Find where the given text appears and provide that cell's center as (x, y) coordinate. 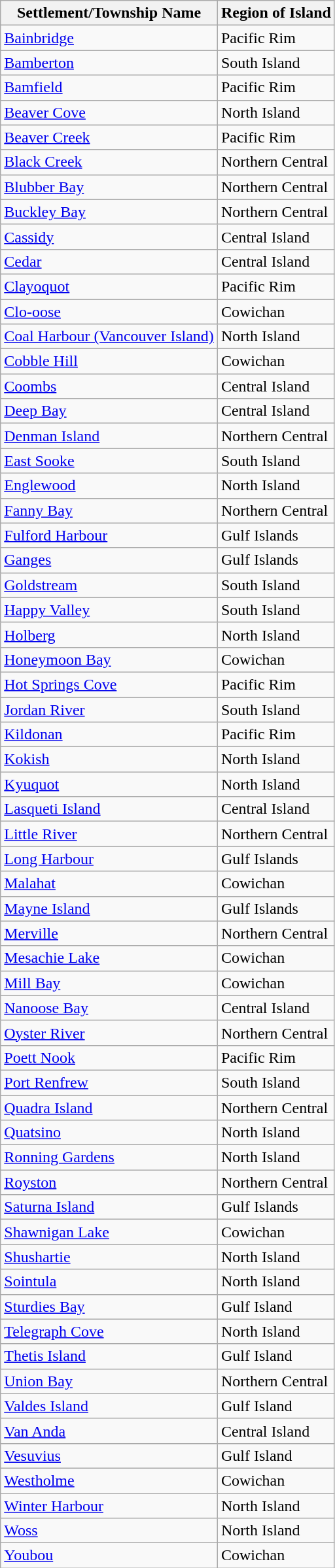
Winter Harbour (109, 1505)
Telegraph Cove (109, 1331)
Cobble Hill (109, 361)
Englewood (109, 486)
Clayoquot (109, 286)
Valdes Island (109, 1406)
Blubber Bay (109, 187)
Nanoose Bay (109, 1008)
Beaver Cove (109, 112)
Vesuvius (109, 1456)
Jordan River (109, 709)
Kyuquot (109, 784)
Cedar (109, 261)
Cassidy (109, 237)
Lasqueti Island (109, 809)
Saturna Island (109, 1207)
Black Creek (109, 162)
Denman Island (109, 436)
Little River (109, 834)
Shushartie (109, 1257)
Oyster River (109, 1033)
Quatsino (109, 1133)
Merville (109, 933)
Kokish (109, 759)
Union Bay (109, 1381)
Malahat (109, 884)
Ganges (109, 560)
Coal Harbour (Vancouver Island) (109, 337)
Holberg (109, 635)
Shawnigan Lake (109, 1232)
Mesachie Lake (109, 958)
Long Harbour (109, 859)
Happy Valley (109, 610)
Beaver Creek (109, 137)
Royston (109, 1182)
Honeymoon Bay (109, 659)
Goldstream (109, 585)
Bamberton (109, 63)
Poett Nook (109, 1058)
Woss (109, 1531)
Thetis Island (109, 1356)
Deep Bay (109, 411)
Settlement/Township Name (109, 13)
Sturdies Bay (109, 1307)
Sointula (109, 1282)
Region of Island (276, 13)
Kildonan (109, 735)
Westholme (109, 1480)
Coombs (109, 386)
Bamfield (109, 88)
Van Anda (109, 1431)
East Sooke (109, 461)
Mayne Island (109, 909)
Ronning Gardens (109, 1158)
Youbou (109, 1556)
Quadra Island (109, 1108)
Clo-oose (109, 312)
Port Renfrew (109, 1082)
Fanny Bay (109, 510)
Fulford Harbour (109, 535)
Buckley Bay (109, 212)
Hot Springs Cove (109, 684)
Mill Bay (109, 983)
Bainbridge (109, 38)
